Detect which cell encompasses the target text, then output its (x, y) center coordinate. 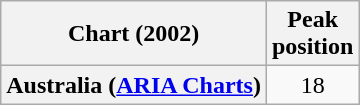
18 (312, 85)
Peakposition (312, 34)
Australia (ARIA Charts) (134, 85)
Chart (2002) (134, 34)
